Detect which cell encompasses the target text, then output its [X, Y] center coordinate. 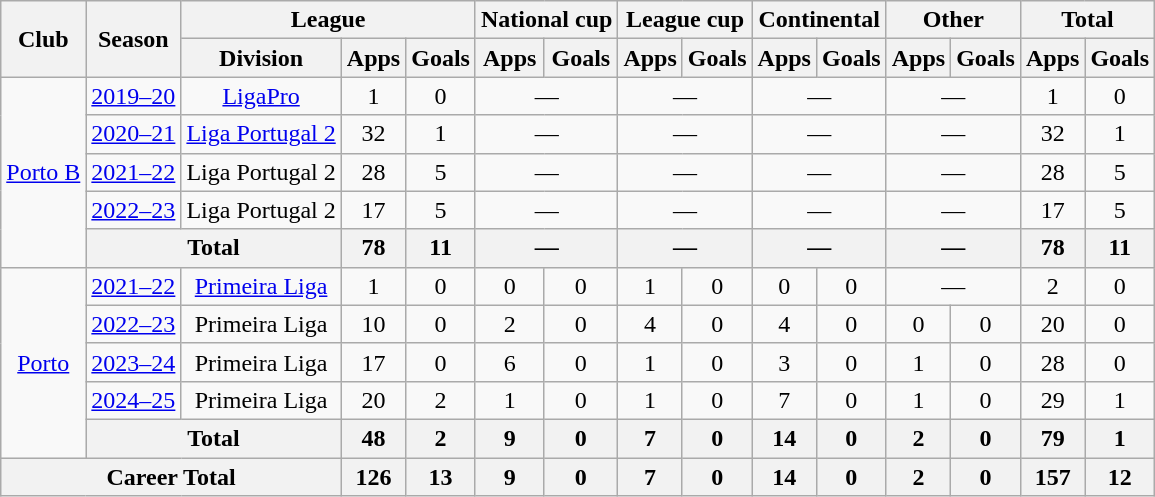
29 [1052, 400]
2023–24 [134, 362]
2019–20 [134, 96]
10 [373, 324]
Career Total [172, 477]
157 [1052, 477]
Club [44, 39]
13 [441, 477]
League [328, 20]
Season [134, 39]
79 [1052, 438]
LigaPro [261, 96]
National cup [546, 20]
48 [373, 438]
126 [373, 477]
Other [953, 20]
2020–21 [134, 134]
League cup [685, 20]
3 [784, 362]
Continental [819, 20]
6 [509, 362]
Porto [44, 362]
12 [1120, 477]
Division [261, 58]
Porto B [44, 172]
2024–25 [134, 400]
